Find where the given text appears and provide that cell's center as (X, Y) coordinate. 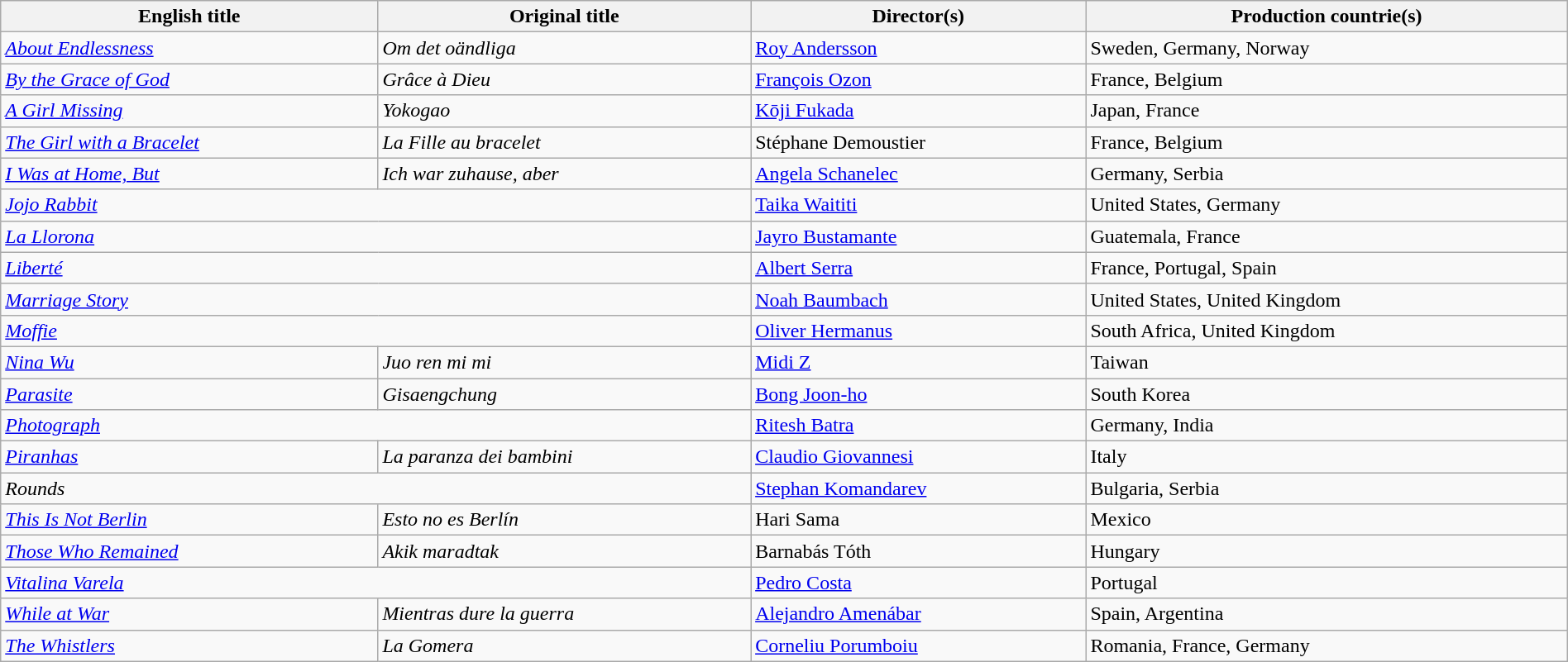
Om det oändliga (564, 48)
About Endlessness (189, 48)
By the Grace of God (189, 79)
South Korea (1327, 394)
Germany, India (1327, 426)
La paranza dei bambini (564, 457)
Sweden, Germany, Norway (1327, 48)
La Gomera (564, 645)
The Whistlers (189, 645)
Noah Baumbach (918, 299)
Vitalina Varela (375, 583)
Jayro Bustamante (918, 236)
La Fille au bracelet (564, 142)
Oliver Hermanus (918, 331)
United States, United Kingdom (1327, 299)
Nina Wu (189, 362)
Claudio Giovannesi (918, 457)
Juo ren mi mi (564, 362)
Yokogao (564, 111)
Bulgaria, Serbia (1327, 488)
François Ozon (918, 79)
Spain, Argentina (1327, 614)
Director(s) (918, 17)
Liberté (375, 268)
Piranhas (189, 457)
Stéphane Demoustier (918, 142)
English title (189, 17)
Rounds (375, 488)
Akik maradtak (564, 551)
Esto no es Berlín (564, 520)
Jojo Rabbit (375, 205)
Barnabás Tóth (918, 551)
Corneliu Porumboiu (918, 645)
This Is Not Berlin (189, 520)
Germany, Serbia (1327, 174)
Albert Serra (918, 268)
Hari Sama (918, 520)
The Girl with a Bracelet (189, 142)
La Llorona (375, 236)
Ritesh Batra (918, 426)
Angela Schanelec (918, 174)
Mientras dure la guerra (564, 614)
Those Who Remained (189, 551)
Mexico (1327, 520)
Hungary (1327, 551)
Romania, France, Germany (1327, 645)
I Was at Home, But (189, 174)
United States, Germany (1327, 205)
Moffie (375, 331)
Taika Waititi (918, 205)
Ich war zuhause, aber (564, 174)
Portugal (1327, 583)
While at War (189, 614)
Roy Andersson (918, 48)
Parasite (189, 394)
Gisaengchung (564, 394)
Midi Z (918, 362)
Pedro Costa (918, 583)
France, Portugal, Spain (1327, 268)
South Africa, United Kingdom (1327, 331)
Taiwan (1327, 362)
Guatemala, France (1327, 236)
Production countrie(s) (1327, 17)
Photograph (375, 426)
Bong Joon-ho (918, 394)
Original title (564, 17)
Alejandro Amenábar (918, 614)
Grâce à Dieu (564, 79)
Marriage Story (375, 299)
Italy (1327, 457)
Kōji Fukada (918, 111)
A Girl Missing (189, 111)
Stephan Komandarev (918, 488)
Japan, France (1327, 111)
